Output the [x, y] coordinate of the center of the cell containing the given text.  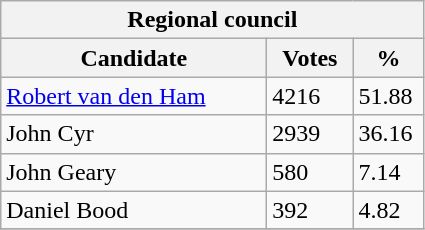
Votes [310, 58]
Robert van den Ham [134, 96]
John Cyr [134, 134]
4216 [310, 96]
2939 [310, 134]
580 [310, 172]
Candidate [134, 58]
7.14 [388, 172]
51.88 [388, 96]
392 [310, 210]
% [388, 58]
Daniel Bood [134, 210]
John Geary [134, 172]
4.82 [388, 210]
36.16 [388, 134]
Regional council [212, 20]
